Capture the cell that displays the provided text and extract its (x, y) central coordinate. 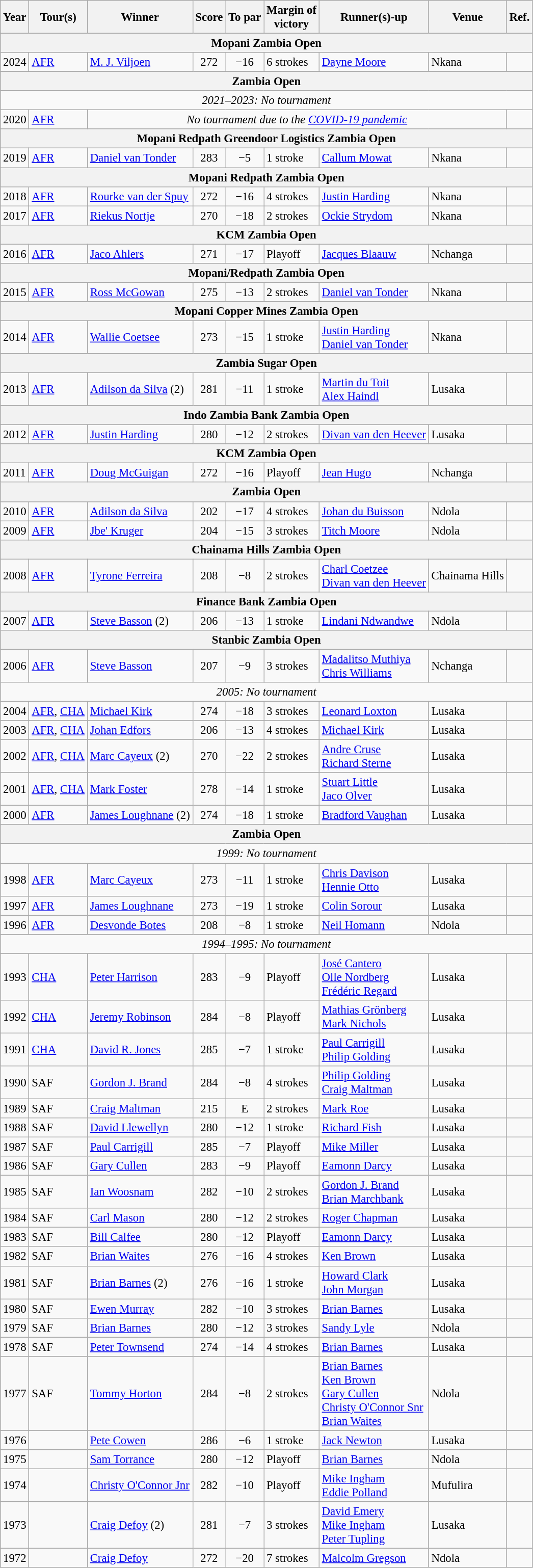
Jaco Ahlers (140, 254)
Malcolm Gregson (374, 1558)
Ken Brown (374, 1257)
Mopani/Redpath Zambia Open (266, 273)
Steve Basson (140, 666)
275 (209, 292)
2004 (15, 711)
1982 (15, 1257)
2015 (15, 292)
Marc Cayeux (140, 880)
207 (209, 666)
Jeremy Robinson (140, 1017)
Sandy Lyle (374, 1327)
Winner (140, 17)
Johan Edfors (140, 730)
Stanbic Zambia Open (266, 640)
Jacques Blaauw (374, 254)
1988 (15, 1128)
Peter Townsend (140, 1347)
Lindani Ndwandwe (374, 621)
2006 (15, 666)
Bill Calfee (140, 1237)
Mopani Redpath Greendoor Logistics Zambia Open (266, 139)
Andre Cruse Richard Sterne (374, 756)
1977 (15, 1394)
Charl Coetzee Divan van den Heever (374, 576)
1974 (15, 1485)
2021–2023: No tournament (266, 100)
Divan van den Heever (374, 435)
6 strokes (291, 62)
−20 (245, 1558)
1983 (15, 1237)
1992 (15, 1017)
1978 (15, 1347)
2018 (15, 196)
215 (209, 1108)
Justin Harding Daniel van Tonder (374, 337)
Steve Basson (2) (140, 621)
2011 (15, 473)
Mopani Redpath Zambia Open (266, 177)
Brian Barnes (2) (140, 1282)
Mufulira (468, 1485)
Dayne Moore (374, 62)
Chris Davison Hennie Otto (374, 880)
Jbe' Kruger (140, 530)
1979 (15, 1327)
2001 (15, 789)
2010 (15, 511)
1981 (15, 1282)
1985 (15, 1192)
2019 (15, 158)
1987 (15, 1147)
No tournament due to the COVID-19 pandemic (297, 120)
Adilson da Silva (2) (140, 389)
Mopani Copper Mines Zambia Open (266, 311)
Runner(s)-up (374, 17)
Mike Ingham Eddie Polland (374, 1485)
Doug McGuigan (140, 473)
Leonard Loxton (374, 711)
2020 (15, 120)
Indo Zambia Bank Zambia Open (266, 415)
1989 (15, 1108)
1991 (15, 1050)
Peter Harrison (140, 977)
1994–1995: No tournament (266, 944)
Craig Maltman (140, 1108)
2005: No tournament (266, 692)
2012 (15, 435)
Philip Golding Craig Maltman (374, 1082)
Colin Sorour (374, 906)
Titch Moore (374, 530)
Stuart Little Jaco Olver (374, 789)
Christy O'Connor Jnr (140, 1485)
2002 (15, 756)
Tommy Horton (140, 1394)
Adilson da Silva (140, 511)
Johan du Buisson (374, 511)
Finance Bank Zambia Open (266, 602)
−22 (245, 756)
Brian Waites (140, 1257)
1997 (15, 906)
Chainama Hills Zambia Open (266, 549)
Pete Cowen (140, 1440)
Roger Chapman (374, 1218)
Richard Fish (374, 1128)
2024 (15, 62)
1973 (15, 1525)
Chainama Hills (468, 576)
Score (209, 17)
1990 (15, 1082)
1998 (15, 880)
Gary Cullen (140, 1166)
Brian Barnes Ken Brown Gary Cullen Christy O'Connor Snr Brian Waites (374, 1394)
−5 (245, 158)
1999: No tournament (266, 854)
Paul Carrigill Philip Golding (374, 1050)
Craig Defoy (2) (140, 1525)
Ockie Strydom (374, 216)
Jack Newton (374, 1440)
1975 (15, 1459)
Mopani Zambia Open (266, 43)
Tyrone Ferreira (140, 576)
Craig Defoy (140, 1558)
Ian Woosnam (140, 1192)
−19 (245, 906)
1986 (15, 1166)
Gordon J. Brand (140, 1082)
2014 (15, 337)
1993 (15, 977)
2016 (15, 254)
Tour(s) (58, 17)
Year (15, 17)
278 (209, 789)
2003 (15, 730)
Bradford Vaughan (374, 815)
1984 (15, 1218)
Margin ofvictory (291, 17)
E (245, 1108)
Madalitso Muthiya Chris Williams (374, 666)
Paul Carrigill (140, 1147)
M. J. Viljoen (140, 62)
Howard Clark John Morgan (374, 1282)
Mark Foster (140, 789)
Neil Homann (374, 925)
2009 (15, 530)
José Cantero Olle Nordberg Frédéric Regard (374, 977)
David Llewellyn (140, 1128)
2008 (15, 576)
Carl Mason (140, 1218)
Callum Mowat (374, 158)
2013 (15, 389)
2017 (15, 216)
Desvonde Botes (140, 925)
1996 (15, 925)
Mark Roe (374, 1108)
Martin du Toit Alex Haindl (374, 389)
2000 (15, 815)
1980 (15, 1309)
Ewen Murray (140, 1309)
Mathias Grönberg Mark Nichols (374, 1017)
Wallie Coetsee (140, 337)
271 (209, 254)
204 (209, 530)
−6 (245, 1440)
James Loughnane (140, 906)
Sam Torrance (140, 1459)
Rourke van der Spuy (140, 196)
David Emery Mike Ingham Peter Tupling (374, 1525)
Zambia Sugar Open (266, 363)
Marc Cayeux (2) (140, 756)
Riekus Nortje (140, 216)
Jean Hugo (374, 473)
7 strokes (291, 1558)
202 (209, 511)
2007 (15, 621)
286 (209, 1440)
David R. Jones (140, 1050)
1976 (15, 1440)
Ref. (519, 17)
Gordon J. Brand Brian Marchbank (374, 1192)
Venue (468, 17)
1972 (15, 1558)
Mike Miller (374, 1147)
To par (245, 17)
Ross McGowan (140, 292)
James Loughnane (2) (140, 815)
